Output the [x, y] coordinate of the center of the cell containing the given text.  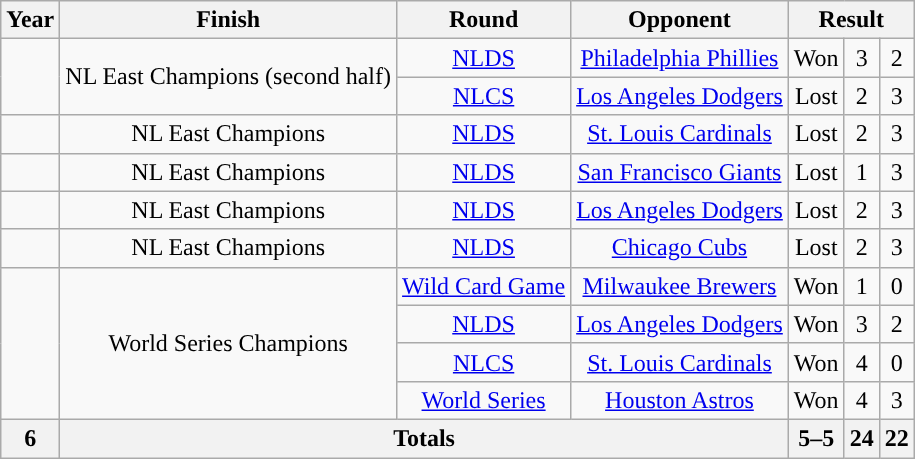
Milwaukee Brewers [680, 286]
Round [484, 20]
Finish [228, 20]
NL East Champions (second half) [228, 77]
Chicago Cubs [680, 248]
San Francisco Giants [680, 172]
Result [851, 20]
Wild Card Game [484, 286]
22 [896, 438]
24 [862, 438]
World Series [484, 400]
5–5 [816, 438]
World Series Champions [228, 343]
Totals [424, 438]
6 [30, 438]
Opponent [680, 20]
Houston Astros [680, 400]
Year [30, 20]
Philadelphia Phillies [680, 58]
